Search for the cell housing the specified text and yield its (X, Y) center coordinate. 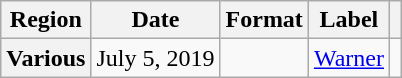
Warner (348, 58)
Format (264, 20)
Region (46, 20)
July 5, 2019 (156, 58)
Various (46, 58)
Label (348, 20)
Date (156, 20)
